For the text-containing cell, return its midpoint in (x, y) coordinate format. 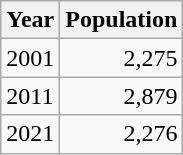
2,275 (122, 58)
2,879 (122, 96)
Year (30, 20)
2021 (30, 134)
2011 (30, 96)
Population (122, 20)
2,276 (122, 134)
2001 (30, 58)
